Find where the given text appears and provide that cell's center as (x, y) coordinate. 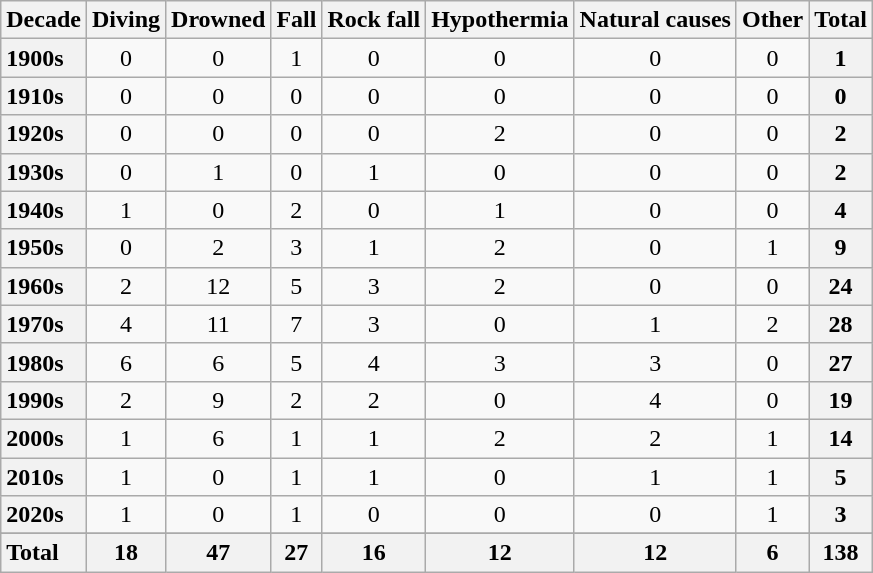
1900s (44, 58)
1930s (44, 172)
Fall (296, 20)
47 (218, 553)
2000s (44, 438)
19 (841, 400)
Drowned (218, 20)
2010s (44, 477)
Diving (126, 20)
16 (374, 553)
Rock fall (374, 20)
1990s (44, 400)
11 (218, 324)
Hypothermia (500, 20)
24 (841, 286)
7 (296, 324)
Natural causes (655, 20)
1950s (44, 248)
138 (841, 553)
1970s (44, 324)
1920s (44, 134)
1910s (44, 96)
18 (126, 553)
2020s (44, 515)
14 (841, 438)
Decade (44, 20)
1940s (44, 210)
28 (841, 324)
1980s (44, 362)
1960s (44, 286)
Other (772, 20)
